Identify which cell holds the provided text, then report its (X, Y) central coordinate. 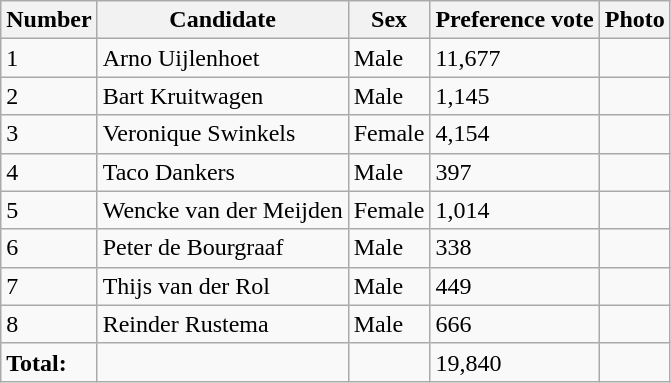
Total: (49, 362)
338 (514, 248)
449 (514, 286)
1,014 (514, 210)
Thijs van der Rol (222, 286)
19,840 (514, 362)
666 (514, 324)
Preference vote (514, 20)
Taco Dankers (222, 172)
Number (49, 20)
Wencke van der Meijden (222, 210)
1,145 (514, 96)
8 (49, 324)
1 (49, 58)
397 (514, 172)
2 (49, 96)
Peter de Bourgraaf (222, 248)
3 (49, 134)
7 (49, 286)
Arno Uijlenhoet (222, 58)
6 (49, 248)
11,677 (514, 58)
Bart Kruitwagen (222, 96)
Veronique Swinkels (222, 134)
Sex (389, 20)
Candidate (222, 20)
Photo (634, 20)
5 (49, 210)
4,154 (514, 134)
Reinder Rustema (222, 324)
4 (49, 172)
